Scan for the cell matching the given text and deliver its (X, Y) coordinate at center. 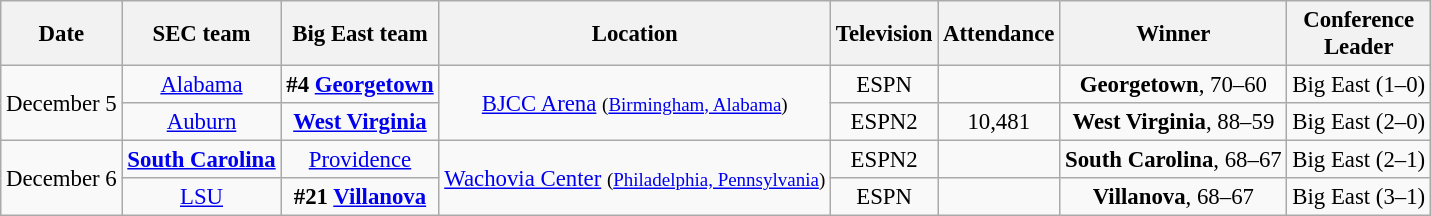
Georgetown, 70–60 (1174, 85)
Location (635, 34)
Winner (1174, 34)
Attendance (999, 34)
BJCC Arena (Birmingham, Alabama) (635, 104)
Auburn (202, 122)
Big East (1–0) (1358, 85)
Wachovia Center (Philadelphia, Pennsylvania) (635, 178)
Villanova, 68–67 (1174, 197)
South Carolina (202, 160)
West Virginia, 88–59 (1174, 122)
SEC team (202, 34)
Big East team (360, 34)
December 5 (62, 104)
Alabama (202, 85)
Big East (2–1) (1358, 160)
LSU (202, 197)
10,481 (999, 122)
Providence (360, 160)
Date (62, 34)
#21 Villanova (360, 197)
South Carolina, 68–67 (1174, 160)
Big East (2–0) (1358, 122)
ConferenceLeader (1358, 34)
December 6 (62, 178)
Big East (3–1) (1358, 197)
West Virginia (360, 122)
Television (884, 34)
#4 Georgetown (360, 85)
